Capture the cell that displays the provided text and extract its [X, Y] central coordinate. 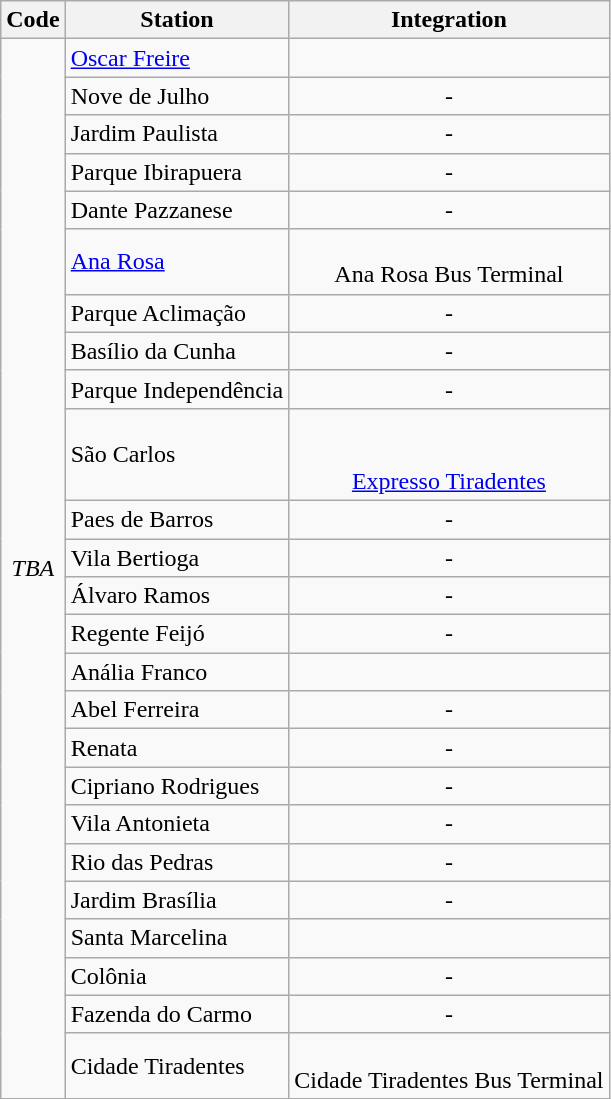
Fazenda do Carmo [177, 1014]
Jardim Paulista [177, 134]
Cidade Tiradentes Bus Terminal [449, 1066]
Paes de Barros [177, 519]
Abel Ferreira [177, 710]
Ana Rosa [177, 262]
Oscar Freire [177, 58]
Álvaro Ramos [177, 596]
Colônia [177, 976]
Parque Ibirapuera [177, 172]
Code [33, 20]
Santa Marcelina [177, 938]
Renata [177, 748]
Expresso Tiradentes [449, 454]
Ana Rosa Bus Terminal [449, 262]
São Carlos [177, 454]
Vila Bertioga [177, 557]
Cidade Tiradentes [177, 1066]
Vila Antonieta [177, 824]
Basílio da Cunha [177, 351]
TBA [33, 569]
Station [177, 20]
Dante Pazzanese [177, 210]
Anália Franco [177, 672]
Nove de Julho [177, 96]
Parque Independência [177, 389]
Rio das Pedras [177, 862]
Regente Feijó [177, 634]
Jardim Brasília [177, 900]
Cipriano Rodrigues [177, 786]
Parque Aclimação [177, 313]
Integration [449, 20]
